Locate the cell with the specified text and output its [x, y] center coordinate. 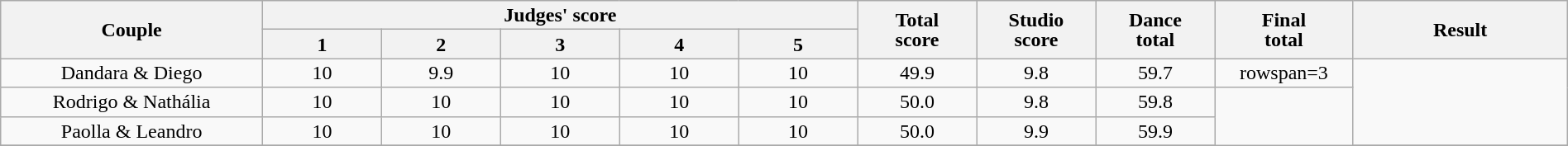
1 [322, 45]
Dancetotal [1155, 30]
Couple [132, 30]
59.8 [1155, 102]
Judges' score [560, 15]
Finaltotal [1284, 30]
5 [798, 45]
Studioscore [1036, 30]
3 [560, 45]
2 [441, 45]
Result [1460, 30]
59.7 [1155, 73]
4 [679, 45]
Totalscore [917, 30]
49.9 [917, 73]
Rodrigo & Nathália [132, 102]
Paolla & Leandro [132, 130]
Dandara & Diego [132, 73]
rowspan=3 [1284, 73]
59.9 [1155, 130]
